Provide the (x, y) coordinate of the cell's center where the given text is located.  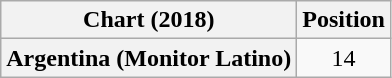
14 (344, 58)
Argentina (Monitor Latino) (149, 58)
Chart (2018) (149, 20)
Position (344, 20)
